Search for the cell housing the specified text and yield its [X, Y] center coordinate. 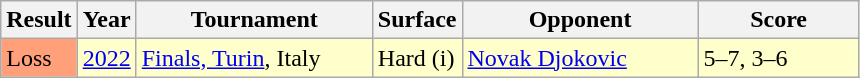
Finals, Turin, Italy [254, 58]
Score [778, 20]
Year [106, 20]
Tournament [254, 20]
Surface [417, 20]
Loss [39, 58]
Result [39, 20]
2022 [106, 58]
5–7, 3–6 [778, 58]
Hard (i) [417, 58]
Novak Djokovic [580, 58]
Opponent [580, 20]
